Pinpoint the cell where the given text exists, returning its (x, y) midpoint coordinate. 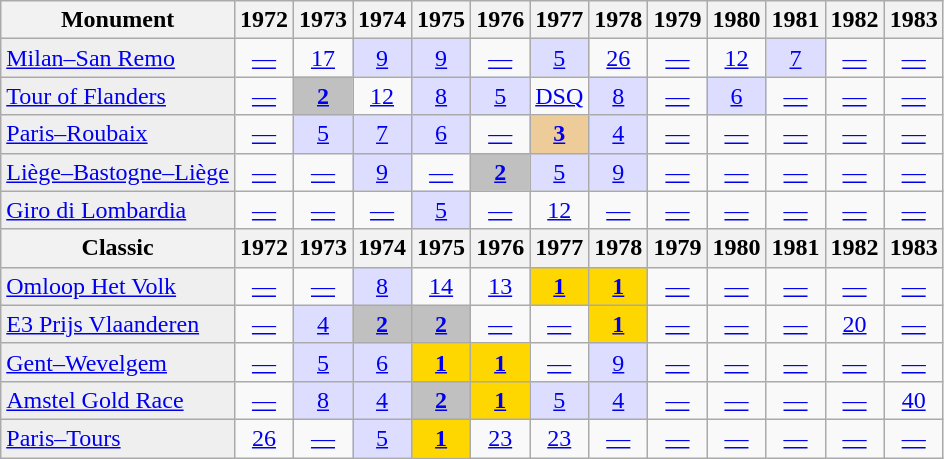
Monument (118, 20)
14 (442, 286)
Gent–Wevelgem (118, 362)
Giro di Lombardia (118, 210)
E3 Prijs Vlaanderen (118, 324)
Milan–San Remo (118, 58)
Omloop Het Volk (118, 286)
Tour of Flanders (118, 96)
DSQ (560, 96)
20 (854, 324)
Liège–Bastogne–Liège (118, 172)
Classic (118, 248)
13 (500, 286)
Amstel Gold Race (118, 400)
17 (322, 58)
40 (914, 400)
Paris–Tours (118, 438)
Paris–Roubaix (118, 134)
3 (560, 134)
